Return the [x, y] coordinate for the center point of the cell that contains the specified text.  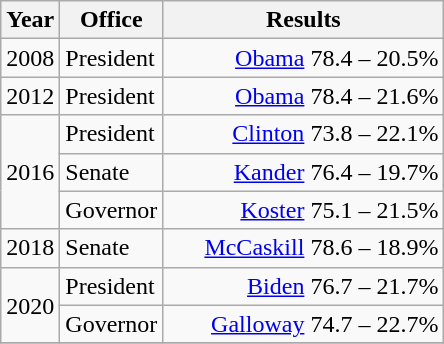
Galloway 74.7 – 22.7% [304, 324]
Office [112, 20]
Kander 76.4 – 19.7% [304, 172]
Obama 78.4 – 21.6% [304, 96]
Biden 76.7 – 21.7% [304, 286]
Koster 75.1 – 21.5% [304, 210]
2020 [30, 305]
2018 [30, 248]
Obama 78.4 – 20.5% [304, 58]
McCaskill 78.6 – 18.9% [304, 248]
Results [304, 20]
Year [30, 20]
Clinton 73.8 – 22.1% [304, 134]
2008 [30, 58]
2016 [30, 172]
2012 [30, 96]
